Determine the (x, y) coordinate at the center of the cell enclosing the given text.  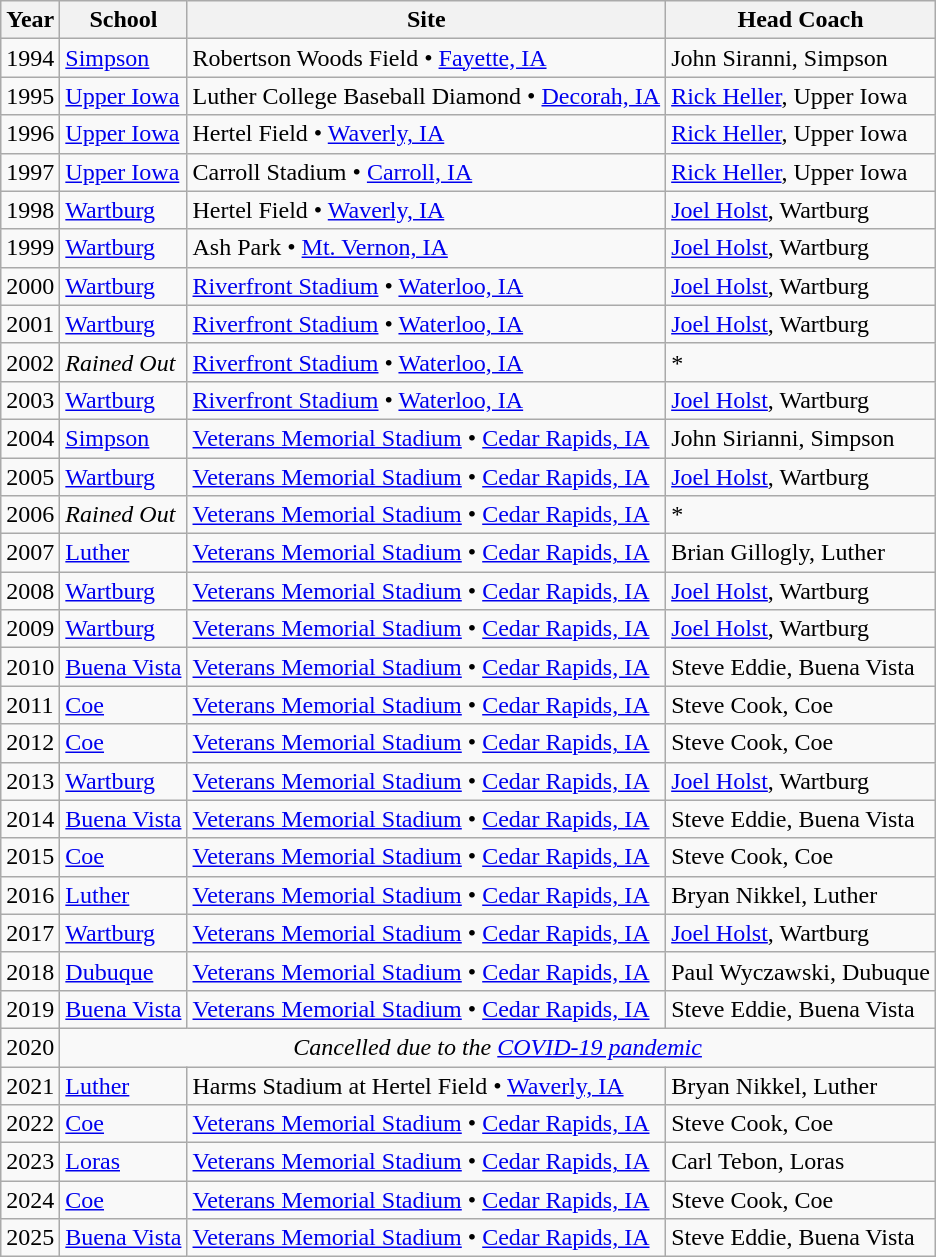
Robertson Woods Field • Fayette, IA (426, 58)
2001 (30, 324)
2011 (30, 705)
Cancelled due to the COVID-19 pandemic (498, 1047)
Carl Tebon, Loras (801, 1162)
1998 (30, 210)
1994 (30, 58)
2016 (30, 895)
2025 (30, 1238)
2017 (30, 933)
Head Coach (801, 20)
1995 (30, 96)
2019 (30, 1009)
Carroll Stadium • Carroll, IA (426, 172)
Site (426, 20)
2014 (30, 819)
2003 (30, 400)
2021 (30, 1085)
John Siranni, Simpson (801, 58)
2023 (30, 1162)
Paul Wyczawski, Dubuque (801, 971)
Dubuque (124, 971)
Harms Stadium at Hertel Field • Waverly, IA (426, 1085)
2015 (30, 857)
2024 (30, 1200)
Ash Park • Mt. Vernon, IA (426, 248)
2012 (30, 743)
2007 (30, 553)
School (124, 20)
John Sirianni, Simpson (801, 438)
2020 (30, 1047)
Year (30, 20)
1996 (30, 134)
2010 (30, 667)
2000 (30, 286)
2013 (30, 781)
2009 (30, 629)
2002 (30, 362)
Brian Gillogly, Luther (801, 553)
2005 (30, 477)
2008 (30, 591)
2018 (30, 971)
1997 (30, 172)
2004 (30, 438)
2022 (30, 1124)
1999 (30, 248)
2006 (30, 515)
Loras (124, 1162)
Luther College Baseball Diamond • Decorah, IA (426, 96)
